Extract the [X, Y] coordinate from the center of the cell holding the provided text.  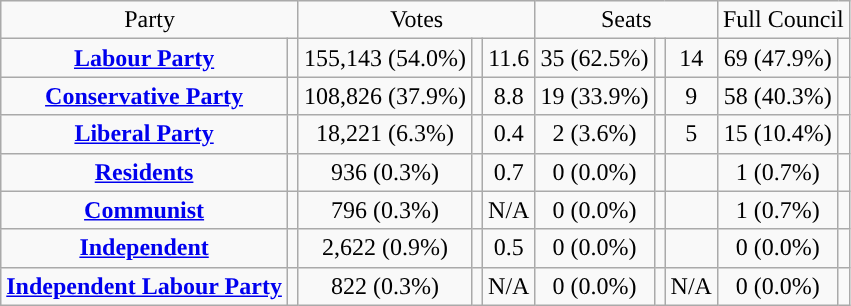
155,143 (54.0%) [384, 58]
Labour Party [144, 58]
Seats [626, 20]
Party [150, 20]
2,622 (0.9%) [384, 248]
69 (47.9%) [778, 58]
0.4 [509, 134]
Full Council [783, 20]
936 (0.3%) [384, 172]
Conservative Party [144, 96]
Independent Labour Party [144, 286]
0.5 [509, 248]
0.7 [509, 172]
796 (0.3%) [384, 210]
2 (3.6%) [594, 134]
15 (10.4%) [778, 134]
19 (33.9%) [594, 96]
108,826 (37.9%) [384, 96]
Independent [144, 248]
Liberal Party [144, 134]
11.6 [509, 58]
822 (0.3%) [384, 286]
9 [691, 96]
Communist [144, 210]
8.8 [509, 96]
58 (40.3%) [778, 96]
5 [691, 134]
14 [691, 58]
Residents [144, 172]
18,221 (6.3%) [384, 134]
35 (62.5%) [594, 58]
Votes [416, 20]
